Scan for the cell matching the given text and deliver its (X, Y) coordinate at center. 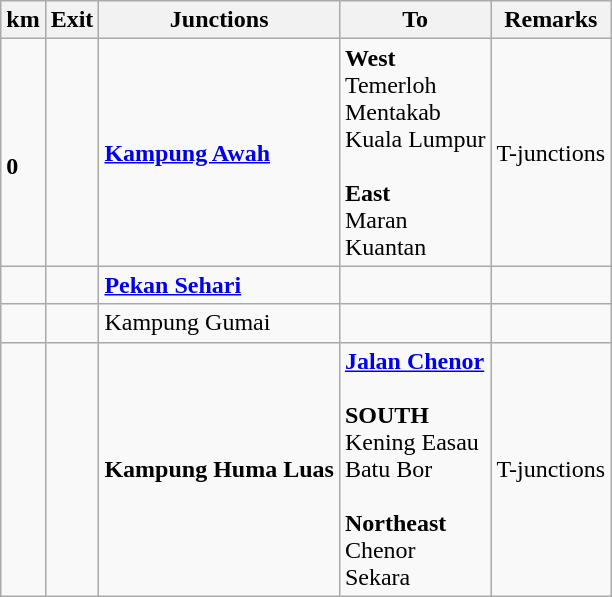
Exit (72, 20)
0 (23, 152)
To (415, 20)
Remarks (551, 20)
km (23, 20)
Jalan ChenorSOUTHKening EasauBatu BorNortheastChenorSekara (415, 469)
Kampung Huma Luas (219, 469)
Kampung Gumai (219, 323)
Pekan Sehari (219, 285)
Kampung Awah (219, 152)
Junctions (219, 20)
West Temerloh Mentakab Kuala LumpurEast Maran Kuantan (415, 152)
